Provide the (X, Y) coordinate of the cell's center where the given text is located.  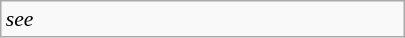
see (203, 19)
